Identify which cell holds the provided text, then report its [x, y] central coordinate. 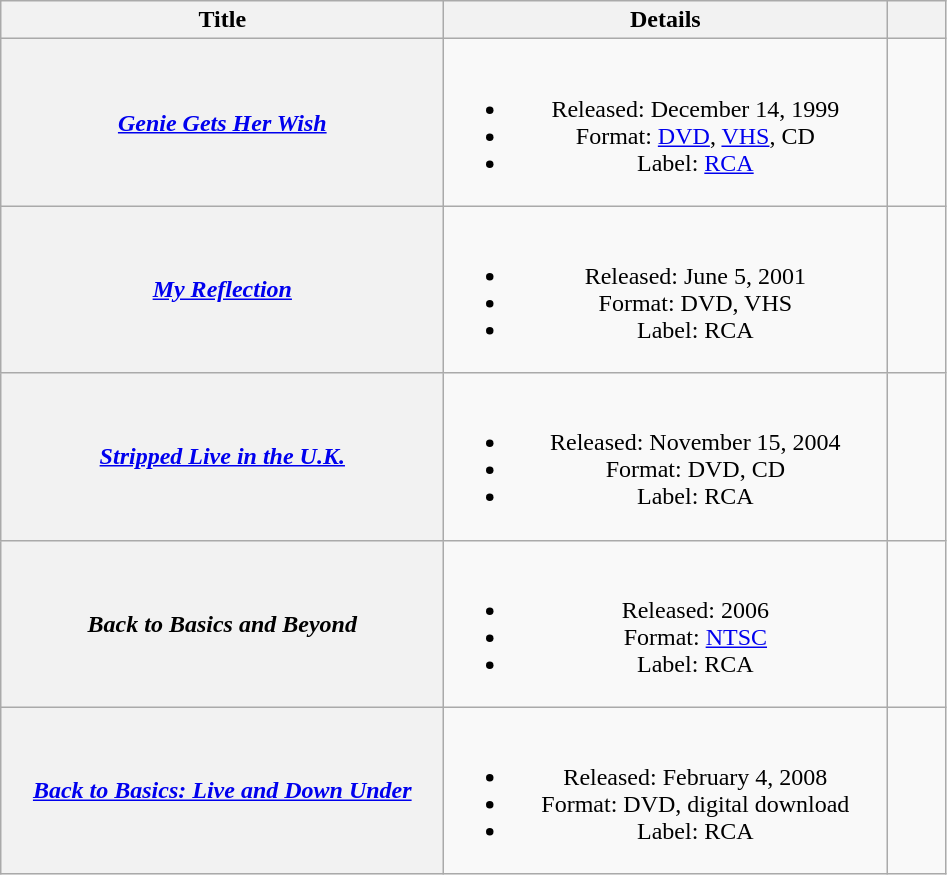
My Reflection [222, 290]
Back to Basics: Live and Down Under [222, 790]
Released: November 15, 2004Format: DVD, CDLabel: RCA [666, 456]
Released: February 4, 2008Format: DVD, digital downloadLabel: RCA [666, 790]
Released: June 5, 2001Format: DVD, VHSLabel: RCA [666, 290]
Title [222, 20]
Genie Gets Her Wish [222, 122]
Released: 2006Format: NTSCLabel: RCA [666, 624]
Stripped Live in the U.K. [222, 456]
Details [666, 20]
Back to Basics and Beyond [222, 624]
Released: December 14, 1999Format: DVD, VHS, CDLabel: RCA [666, 122]
